Extract the (X, Y) coordinate from the center of the cell holding the provided text.  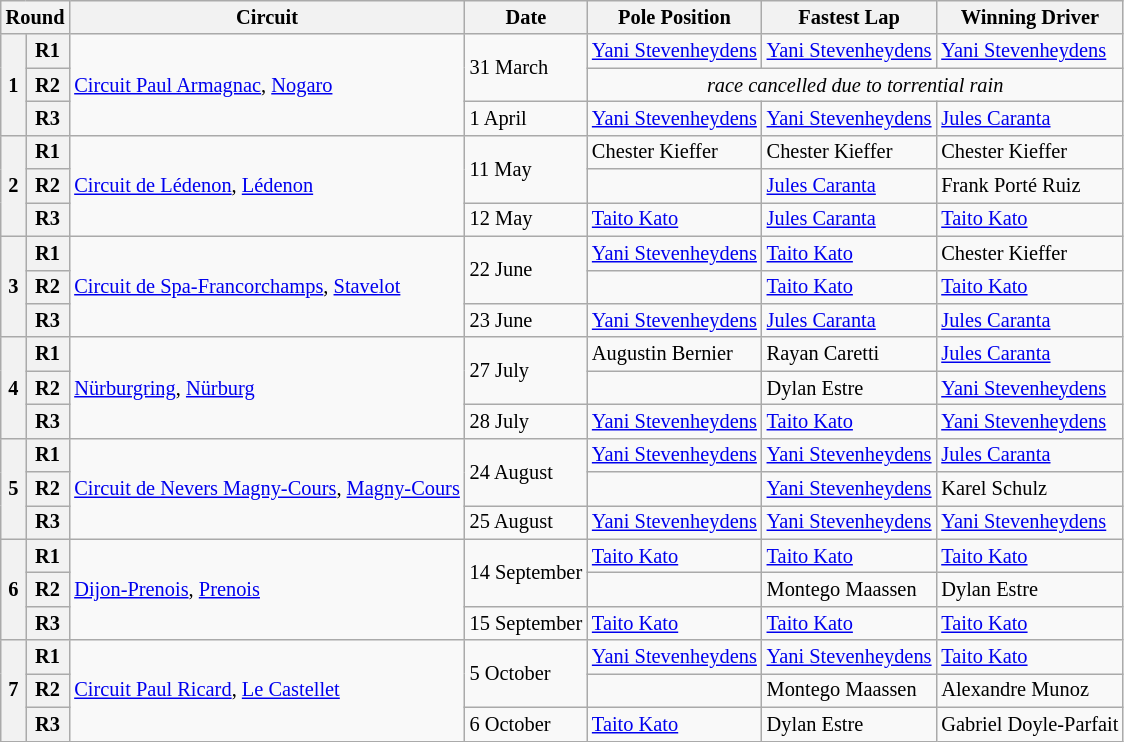
Karel Schulz (1030, 489)
3 (14, 286)
Circuit (266, 17)
Augustin Bernier (674, 354)
11 May (526, 168)
5 October (526, 674)
Round (36, 17)
Alexandre Munoz (1030, 690)
5 (14, 488)
23 June (526, 320)
27 July (526, 370)
Pole Position (674, 17)
6 (14, 590)
Circuit de Lédenon, Lédenon (266, 186)
1 April (526, 118)
Circuit de Nevers Magny-Cours, Magny-Cours (266, 488)
15 September (526, 623)
7 (14, 690)
31 March (526, 68)
Nürburgring, Nürburg (266, 388)
14 September (526, 572)
Dijon-Prenois, Prenois (266, 590)
Circuit Paul Ricard, Le Castellet (266, 690)
Fastest Lap (850, 17)
Rayan Caretti (850, 354)
22 June (526, 270)
6 October (526, 724)
28 July (526, 421)
Frank Porté Ruiz (1030, 186)
12 May (526, 219)
4 (14, 388)
Winning Driver (1030, 17)
24 August (526, 472)
Circuit Paul Armagnac, Nogaro (266, 84)
2 (14, 186)
Date (526, 17)
Gabriel Doyle-Parfait (1030, 724)
25 August (526, 522)
Circuit de Spa-Francorchamps, Stavelot (266, 286)
1 (14, 84)
race cancelled due to torrential rain (855, 85)
